From the cell containing the given text, extract its center point as (X, Y) coordinate. 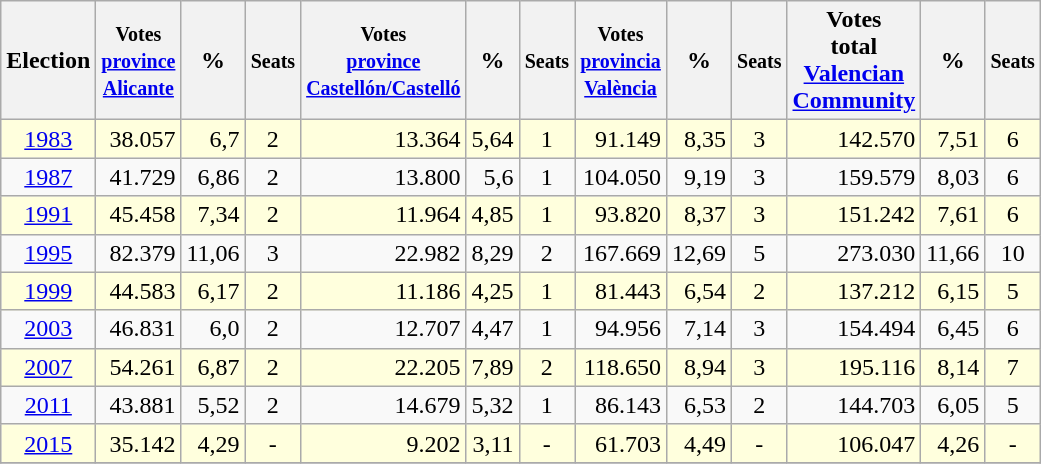
61.703 (621, 443)
8,14 (953, 367)
44.583 (138, 291)
142.570 (854, 139)
4,49 (698, 443)
8,94 (698, 367)
2003 (48, 329)
94.956 (621, 329)
4,25 (492, 291)
1987 (48, 177)
86.143 (621, 405)
11,66 (953, 253)
5,52 (213, 405)
7,14 (698, 329)
Election (48, 60)
1999 (48, 291)
13.800 (384, 177)
22.982 (384, 253)
144.703 (854, 405)
7,61 (953, 215)
13.364 (384, 139)
5,32 (492, 405)
6,86 (213, 177)
2011 (48, 405)
45.458 (138, 215)
81.443 (621, 291)
4,47 (492, 329)
5,64 (492, 139)
82.379 (138, 253)
8,35 (698, 139)
10 (1013, 253)
1995 (48, 253)
167.669 (621, 253)
54.261 (138, 367)
104.050 (621, 177)
6,45 (953, 329)
8,03 (953, 177)
6,05 (953, 405)
6,53 (698, 405)
118.650 (621, 367)
7,34 (213, 215)
1991 (48, 215)
159.579 (854, 177)
9.202 (384, 443)
106.047 (854, 443)
137.212 (854, 291)
9,19 (698, 177)
6,54 (698, 291)
11.186 (384, 291)
46.831 (138, 329)
93.820 (621, 215)
2015 (48, 443)
VotesprovinciaValència (621, 60)
151.242 (854, 215)
8,37 (698, 215)
273.030 (854, 253)
6,17 (213, 291)
6,15 (953, 291)
35.142 (138, 443)
7 (1013, 367)
12,69 (698, 253)
5,6 (492, 177)
VotesprovinceCastellón/Castelló (384, 60)
7,51 (953, 139)
3,11 (492, 443)
41.729 (138, 177)
6,7 (213, 139)
22.205 (384, 367)
4,29 (213, 443)
8,29 (492, 253)
91.149 (621, 139)
6,87 (213, 367)
7,89 (492, 367)
6,0 (213, 329)
43.881 (138, 405)
4,26 (953, 443)
14.679 (384, 405)
12.707 (384, 329)
38.057 (138, 139)
VotesprovinceAlicante (138, 60)
11.964 (384, 215)
11,06 (213, 253)
2007 (48, 367)
154.494 (854, 329)
195.116 (854, 367)
VotestotalValencian Community (854, 60)
4,85 (492, 215)
1983 (48, 139)
